For the text-containing cell, return its midpoint in (x, y) coordinate format. 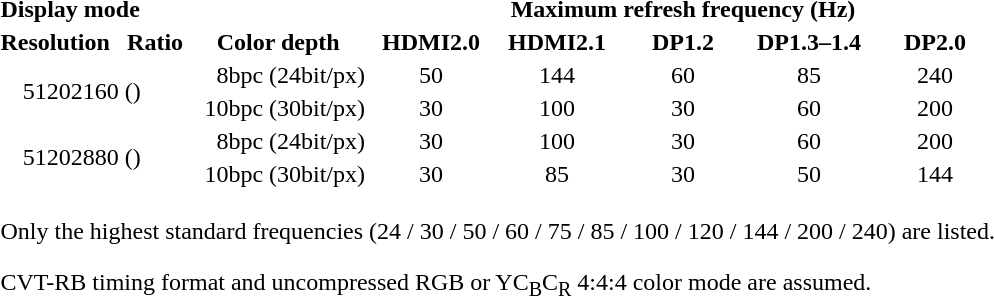
DP1.2 (684, 42)
Color depth (278, 42)
HDMI2.1 (558, 42)
144 (558, 75)
HDMI2.0 (432, 42)
Ratio (155, 42)
DP1.3–1.4 (810, 42)
